From the cell containing the given text, extract its center point as (X, Y) coordinate. 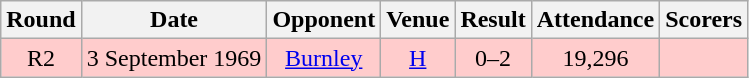
Attendance (595, 20)
Round (41, 20)
19,296 (595, 58)
H (418, 58)
Opponent (324, 20)
3 September 1969 (174, 58)
Venue (418, 20)
R2 (41, 58)
Result (493, 20)
Date (174, 20)
0–2 (493, 58)
Burnley (324, 58)
Scorers (704, 20)
